Identify which cell holds the provided text, then report its [x, y] central coordinate. 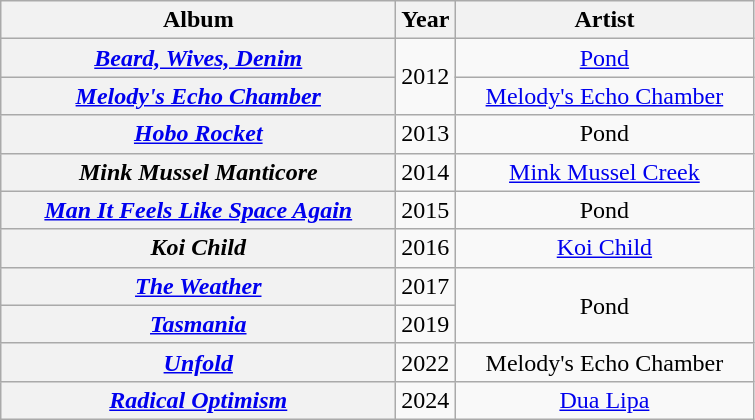
Tasmania [198, 324]
2024 [426, 400]
Album [198, 20]
2016 [426, 248]
Artist [604, 20]
Mink Mussel Creek [604, 172]
2017 [426, 286]
2019 [426, 324]
Man It Feels Like Space Again [198, 210]
2015 [426, 210]
Mink Mussel Manticore [198, 172]
Beard, Wives, Denim [198, 58]
2012 [426, 77]
2014 [426, 172]
Dua Lipa [604, 400]
Hobo Rocket [198, 134]
Unfold [198, 362]
2013 [426, 134]
The Weather [198, 286]
2022 [426, 362]
Year [426, 20]
Radical Optimism [198, 400]
